Search for the cell housing the specified text and yield its [x, y] center coordinate. 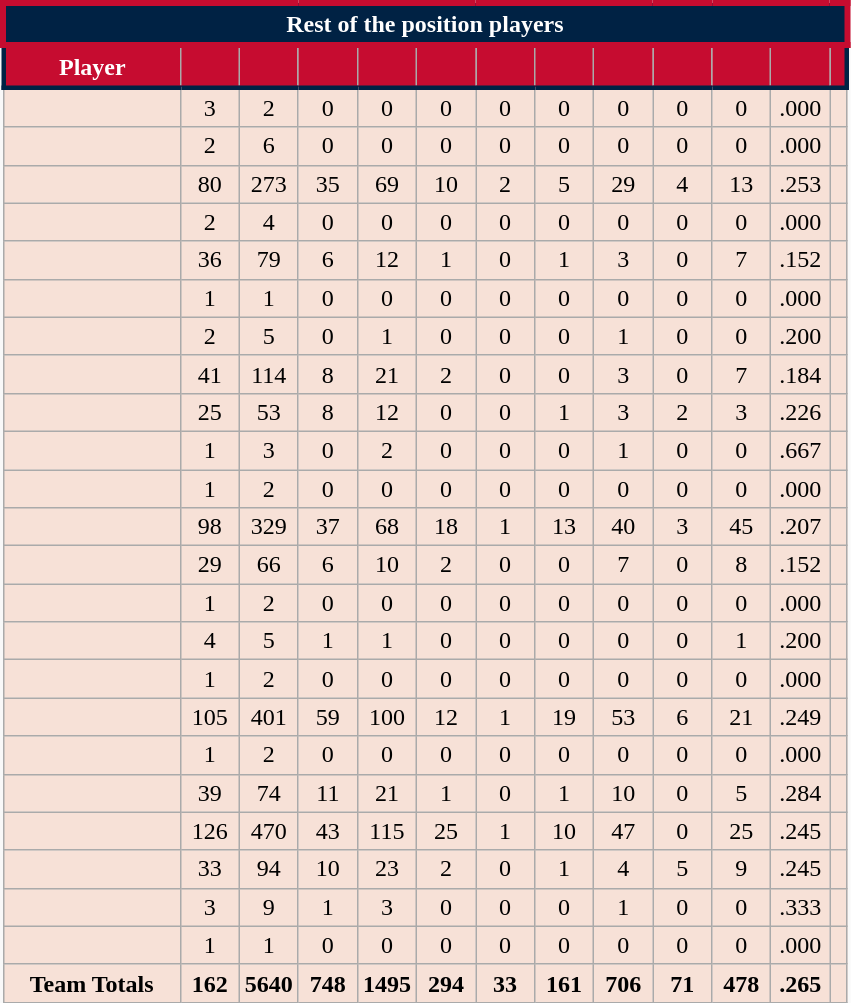
47 [624, 831]
273 [268, 184]
105 [210, 717]
23 [386, 869]
100 [386, 717]
162 [210, 983]
.667 [800, 450]
5640 [268, 983]
748 [328, 983]
294 [446, 983]
.265 [800, 983]
706 [624, 983]
19 [564, 717]
.333 [800, 907]
115 [386, 831]
11 [328, 793]
80 [210, 184]
74 [268, 793]
.207 [800, 527]
114 [268, 374]
.184 [800, 374]
35 [328, 184]
1495 [386, 983]
59 [328, 717]
94 [268, 869]
66 [268, 565]
Team Totals [92, 983]
45 [742, 527]
478 [742, 983]
329 [268, 527]
98 [210, 527]
37 [328, 527]
39 [210, 793]
68 [386, 527]
161 [564, 983]
470 [268, 831]
126 [210, 831]
40 [624, 527]
43 [328, 831]
.226 [800, 412]
Player [92, 67]
401 [268, 717]
69 [386, 184]
.284 [800, 793]
41 [210, 374]
36 [210, 260]
71 [682, 983]
18 [446, 527]
79 [268, 260]
Rest of the position players [425, 24]
.249 [800, 717]
.253 [800, 184]
